Scan for the cell matching the given text and deliver its (x, y) coordinate at center. 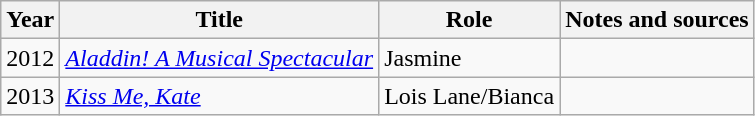
Year (30, 20)
2012 (30, 58)
Jasmine (470, 58)
Notes and sources (658, 20)
Lois Lane/Bianca (470, 96)
Title (220, 20)
Role (470, 20)
2013 (30, 96)
Kiss Me, Kate (220, 96)
Aladdin! A Musical Spectacular (220, 58)
